Search for the cell housing the specified text and yield its (x, y) center coordinate. 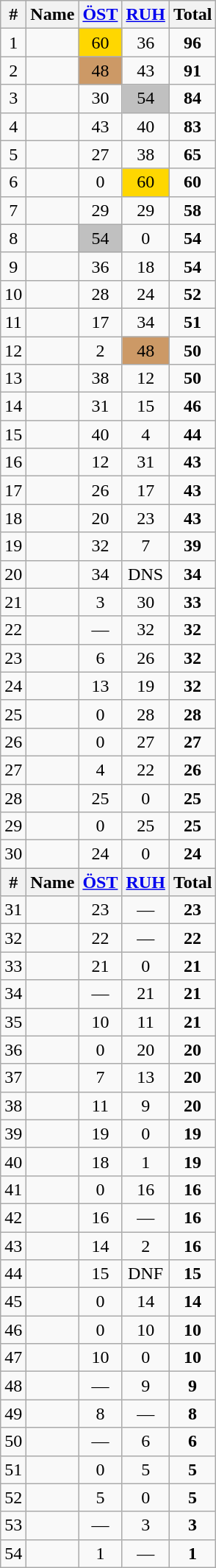
45 (13, 1302)
41 (13, 1189)
53 (13, 1525)
65 (192, 154)
49 (13, 1414)
42 (13, 1217)
91 (192, 71)
83 (192, 126)
35 (13, 1022)
96 (192, 43)
DNF (145, 1274)
84 (192, 99)
47 (13, 1358)
37 (13, 1078)
58 (192, 210)
DNS (145, 574)
